Provide the [x, y] coordinate of the cell's center where the given text is located.  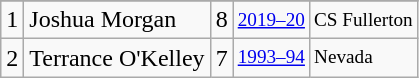
2 [12, 58]
1 [12, 20]
Joshua Morgan [117, 20]
Nevada [363, 58]
1993–94 [271, 58]
CS Fullerton [363, 20]
8 [222, 20]
2019–20 [271, 20]
7 [222, 58]
Terrance O'Kelley [117, 58]
